Output the [X, Y] coordinate of the center of the cell containing the given text.  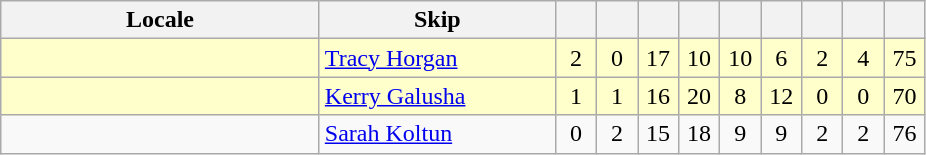
Sarah Koltun [437, 134]
20 [700, 96]
76 [904, 134]
Locale [160, 20]
18 [700, 134]
Skip [437, 20]
12 [782, 96]
16 [658, 96]
Kerry Galusha [437, 96]
6 [782, 58]
17 [658, 58]
15 [658, 134]
70 [904, 96]
Tracy Horgan [437, 58]
8 [740, 96]
75 [904, 58]
4 [864, 58]
